Search for the cell housing the specified text and yield its [X, Y] center coordinate. 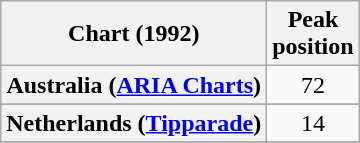
Australia (ARIA Charts) [134, 85]
72 [313, 85]
Netherlands (Tipparade) [134, 123]
14 [313, 123]
Chart (1992) [134, 34]
Peakposition [313, 34]
